Locate the cell with the specified text and output its (X, Y) center coordinate. 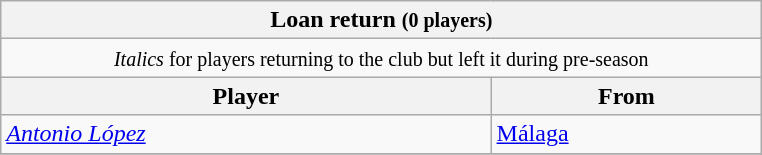
From (626, 96)
Loan return (0 players) (382, 20)
Málaga (626, 134)
Antonio López (246, 134)
Italics for players returning to the club but left it during pre-season (382, 58)
Player (246, 96)
